Return [x, y] of the center of cell containing provided text 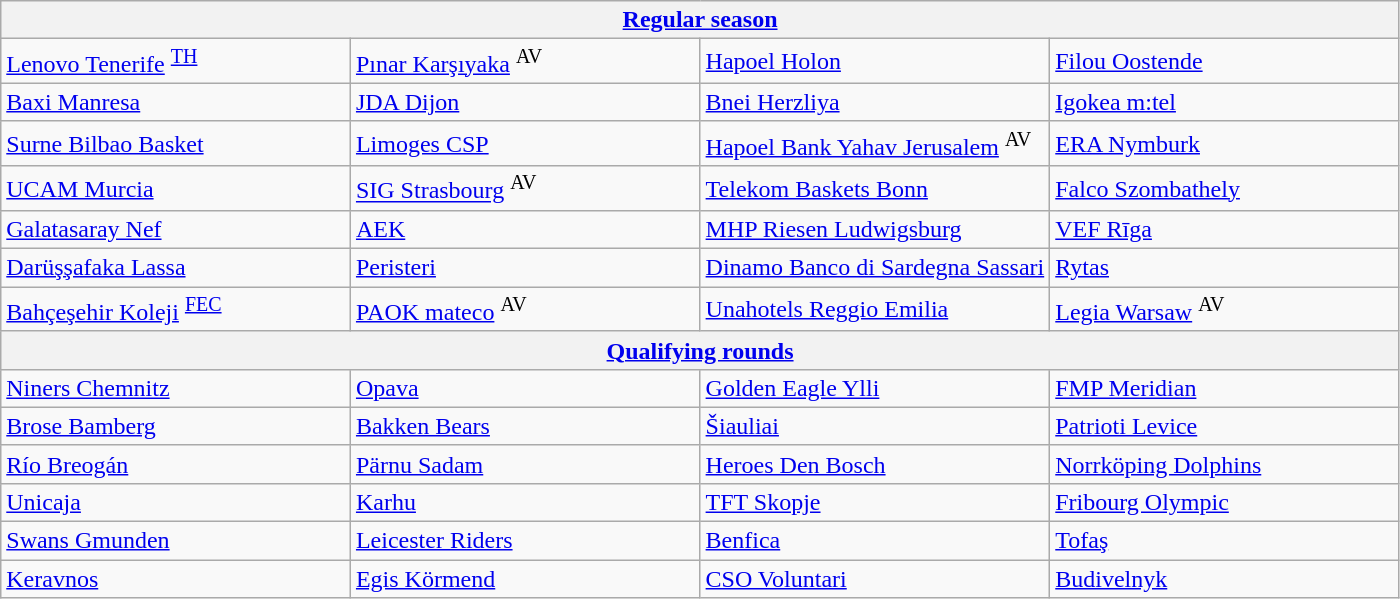
Norrköping Dolphins [1225, 464]
Peristeri [525, 268]
Tofaş [1225, 541]
Swans Gmunden [176, 541]
Rytas [1225, 268]
SIG Strasbourg AV [525, 188]
CSO Voluntari [875, 579]
Unicaja [176, 502]
Bahçeşehir Koleji FEC [176, 310]
Budivelnyk [1225, 579]
Niners Chemnitz [176, 388]
Bnei Herzliya [875, 102]
Patrioti Levice [1225, 426]
Regular season [700, 20]
Qualifying rounds [700, 350]
Darüşşafaka Lassa [176, 268]
Keravnos [176, 579]
VEF Rīga [1225, 230]
Opava [525, 388]
Filou Oostende [1225, 62]
Hapoel Holon [875, 62]
Surne Bilbao Basket [176, 144]
Brose Bamberg [176, 426]
PAOK mateco AV [525, 310]
Heroes Den Bosch [875, 464]
Benfica [875, 541]
UCAM Murcia [176, 188]
Falco Szombathely [1225, 188]
Bakken Bears [525, 426]
TFT Skopje [875, 502]
Telekom Baskets Bonn [875, 188]
Hapoel Bank Yahav Jerusalem AV [875, 144]
AEK [525, 230]
Igokea m:tel [1225, 102]
Río Breogán [176, 464]
MHP Riesen Ludwigsburg [875, 230]
Legia Warsaw AV [1225, 310]
Pınar Karşıyaka AV [525, 62]
Golden Eagle Ylli [875, 388]
Leicester Riders [525, 541]
Pärnu Sadam [525, 464]
Limoges CSP [525, 144]
Baxi Manresa [176, 102]
Galatasaray Nef [176, 230]
Egis Körmend [525, 579]
JDA Dijon [525, 102]
Fribourg Olympic [1225, 502]
Unahotels Reggio Emilia [875, 310]
FMP Meridian [1225, 388]
Šiauliai [875, 426]
Lenovo Tenerife TH [176, 62]
ERA Nymburk [1225, 144]
Dinamo Banco di Sardegna Sassari [875, 268]
Karhu [525, 502]
